Determine the [x, y] coordinate at the center of the cell enclosing the given text.  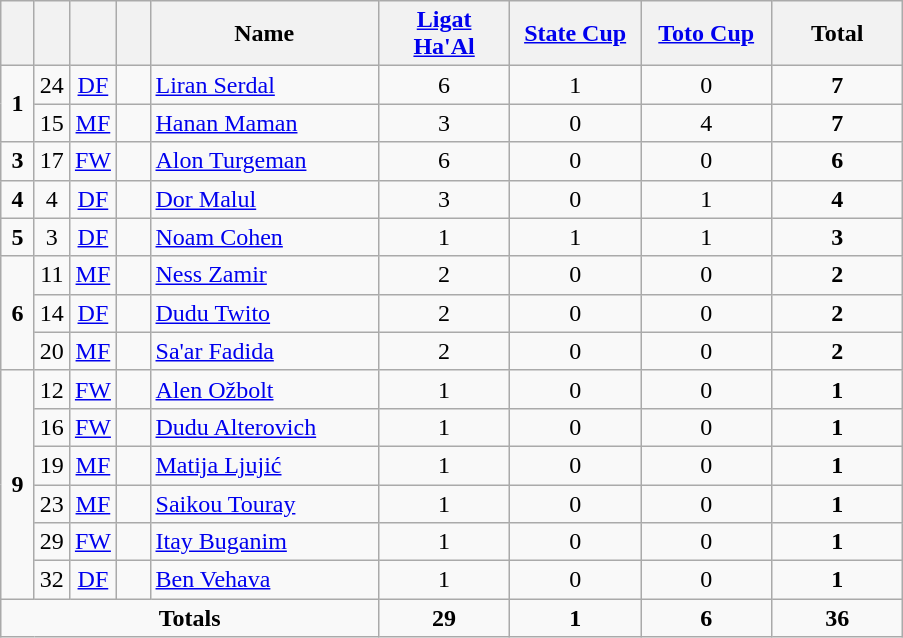
Ness Zamir [264, 275]
Hanan Maman [264, 123]
State Cup [576, 34]
Dudu Alterovich [264, 427]
Name [264, 34]
Matija Ljujić [264, 465]
24 [52, 85]
Total [838, 34]
Dudu Twito [264, 313]
Totals [190, 618]
Alen Ožbolt [264, 389]
Ligat Ha'Al [444, 34]
Toto Cup [706, 34]
36 [838, 618]
19 [52, 465]
16 [52, 427]
15 [52, 123]
23 [52, 503]
Saikou Touray [264, 503]
5 [18, 237]
Ben Vehava [264, 580]
12 [52, 389]
Noam Cohen [264, 237]
11 [52, 275]
Dor Malul [264, 199]
9 [18, 484]
Sa'ar Fadida [264, 351]
20 [52, 351]
Liran Serdal [264, 85]
Alon Turgeman [264, 161]
17 [52, 161]
14 [52, 313]
Itay Buganim [264, 542]
32 [52, 580]
